From the cell containing the given text, extract its center point as (X, Y) coordinate. 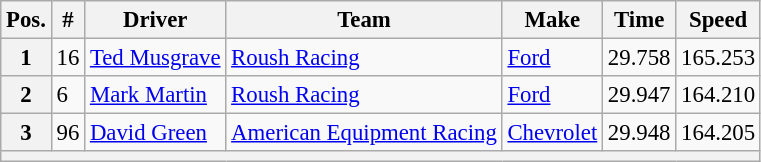
Chevrolet (552, 133)
Time (640, 20)
1 (26, 58)
American Equipment Racing (364, 133)
Make (552, 20)
Pos. (26, 20)
164.205 (718, 133)
# (68, 20)
165.253 (718, 58)
29.758 (640, 58)
96 (68, 133)
2 (26, 95)
Driver (156, 20)
Mark Martin (156, 95)
29.948 (640, 133)
29.947 (640, 95)
6 (68, 95)
Ted Musgrave (156, 58)
164.210 (718, 95)
Team (364, 20)
David Green (156, 133)
16 (68, 58)
Speed (718, 20)
3 (26, 133)
